Extract the [x, y] coordinate from the center of the cell holding the provided text.  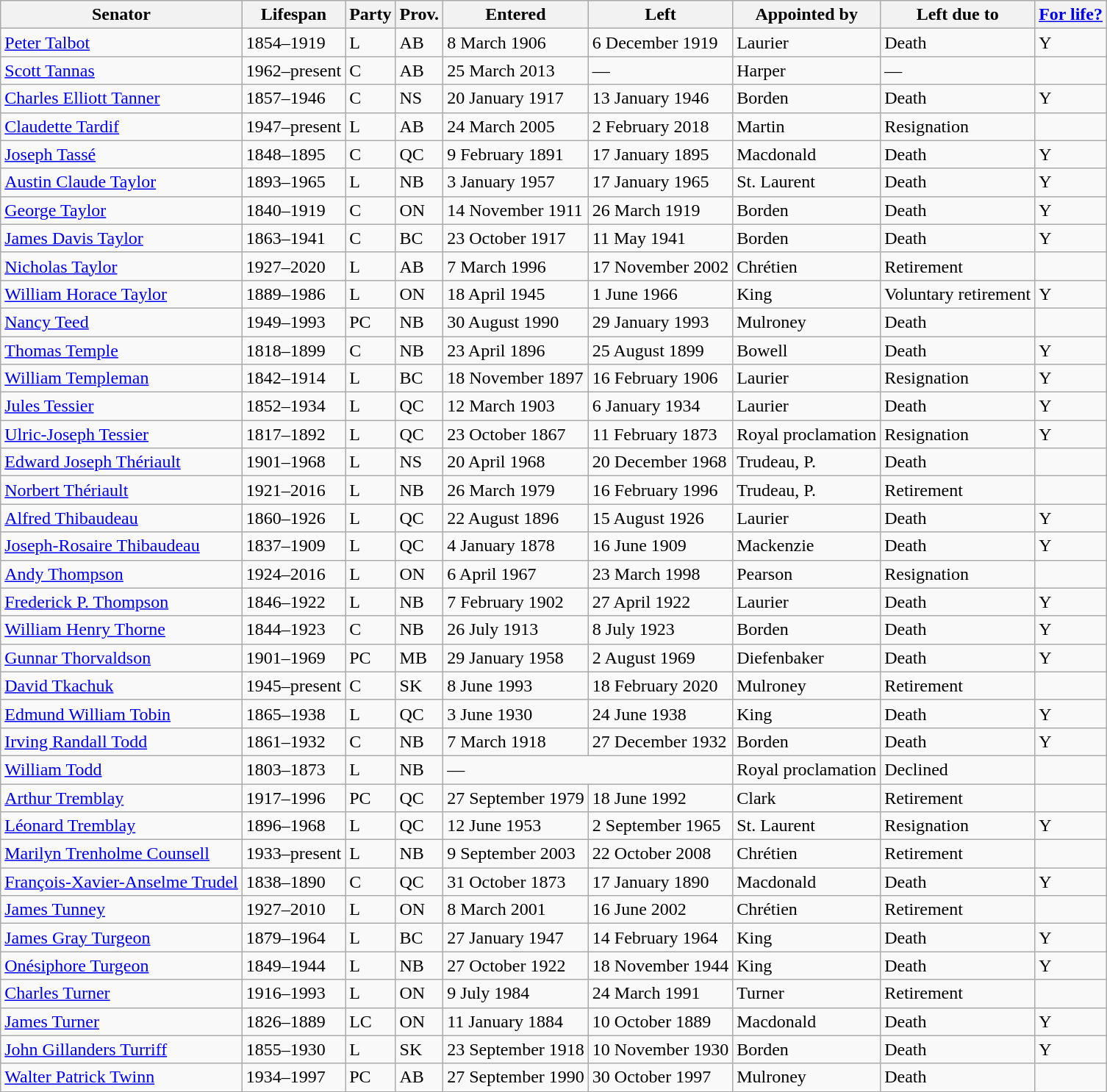
16 February 1996 [660, 490]
Jules Tessier [122, 406]
20 January 1917 [516, 98]
Party [370, 15]
Frederick P. Thompson [122, 602]
Irving Randall Todd [122, 741]
1846–1922 [293, 602]
Peter Talbot [122, 43]
Joseph Tassé [122, 154]
1861–1932 [293, 741]
16 February 1906 [660, 378]
Turner [807, 994]
11 May 1941 [660, 238]
Charles Turner [122, 994]
11 February 1873 [660, 434]
David Tkachuk [122, 686]
29 January 1958 [516, 658]
Arthur Tremblay [122, 797]
26 July 1913 [516, 630]
1852–1934 [293, 406]
1924–2016 [293, 574]
Edward Joseph Thériault [122, 462]
Marilyn Trenholme Counsell [122, 854]
1844–1923 [293, 630]
1893–1965 [293, 182]
17 January 1890 [660, 882]
James Davis Taylor [122, 238]
27 January 1947 [516, 938]
Declined [958, 769]
22 August 1896 [516, 518]
23 October 1917 [516, 238]
1842–1914 [293, 378]
27 September 1990 [516, 1077]
1962–present [293, 71]
1863–1941 [293, 238]
1840–1919 [293, 210]
Andy Thompson [122, 574]
27 September 1979 [516, 797]
17 January 1895 [660, 154]
20 April 1968 [516, 462]
16 June 1909 [660, 546]
Lifespan [293, 15]
Nancy Teed [122, 322]
Charles Elliott Tanner [122, 98]
Left [660, 15]
1818–1899 [293, 351]
10 October 1889 [660, 1021]
1848–1895 [293, 154]
Martin [807, 126]
1916–1993 [293, 994]
12 March 1903 [516, 406]
1855–1930 [293, 1049]
1947–present [293, 126]
18 November 1944 [660, 966]
18 April 1945 [516, 294]
22 October 2008 [660, 854]
6 December 1919 [660, 43]
23 October 1867 [516, 434]
1927–2010 [293, 910]
1803–1873 [293, 769]
6 January 1934 [660, 406]
Joseph-Rosaire Thibaudeau [122, 546]
James Gray Turgeon [122, 938]
1865–1938 [293, 714]
John Gillanders Turriff [122, 1049]
30 October 1997 [660, 1077]
Nicholas Taylor [122, 266]
2 September 1965 [660, 826]
3 June 1930 [516, 714]
7 March 1996 [516, 266]
1917–1996 [293, 797]
18 June 1992 [660, 797]
Edmund William Tobin [122, 714]
27 December 1932 [660, 741]
1817–1892 [293, 434]
3 January 1957 [516, 182]
Diefenbaker [807, 658]
1933–present [293, 854]
7 March 1918 [516, 741]
1879–1964 [293, 938]
23 March 1998 [660, 574]
1860–1926 [293, 518]
7 February 1902 [516, 602]
8 June 1993 [516, 686]
4 January 1878 [516, 546]
27 October 1922 [516, 966]
William Templeman [122, 378]
Appointed by [807, 15]
Thomas Temple [122, 351]
François-Xavier-Anselme Trudel [122, 882]
6 April 1967 [516, 574]
20 December 1968 [660, 462]
1901–1968 [293, 462]
14 November 1911 [516, 210]
Ulric-Joseph Tessier [122, 434]
2 August 1969 [660, 658]
William Horace Taylor [122, 294]
1945–present [293, 686]
12 June 1953 [516, 826]
15 August 1926 [660, 518]
For life? [1071, 15]
1927–2020 [293, 266]
10 November 1930 [660, 1049]
Austin Claude Taylor [122, 182]
29 January 1993 [660, 322]
Prov. [419, 15]
23 April 1896 [516, 351]
1934–1997 [293, 1077]
Pearson [807, 574]
30 August 1990 [516, 322]
Entered [516, 15]
Left due to [958, 15]
24 June 1938 [660, 714]
Norbert Thériault [122, 490]
1826–1889 [293, 1021]
1901–1969 [293, 658]
9 September 2003 [516, 854]
George Taylor [122, 210]
24 March 2005 [516, 126]
1921–2016 [293, 490]
13 January 1946 [660, 98]
William Henry Thorne [122, 630]
LC [370, 1021]
23 September 1918 [516, 1049]
8 July 1923 [660, 630]
25 August 1899 [660, 351]
Claudette Tardif [122, 126]
16 June 2002 [660, 910]
17 November 2002 [660, 266]
1854–1919 [293, 43]
1849–1944 [293, 966]
27 April 1922 [660, 602]
1 June 1966 [660, 294]
Alfred Thibaudeau [122, 518]
18 November 1897 [516, 378]
11 January 1884 [516, 1021]
1889–1986 [293, 294]
Onésiphore Turgeon [122, 966]
Voluntary retirement [958, 294]
31 October 1873 [516, 882]
Clark [807, 797]
17 January 1965 [660, 182]
9 February 1891 [516, 154]
MB [419, 658]
18 February 2020 [660, 686]
1837–1909 [293, 546]
25 March 2013 [516, 71]
8 March 2001 [516, 910]
Senator [122, 15]
Scott Tannas [122, 71]
1949–1993 [293, 322]
2 February 2018 [660, 126]
8 March 1906 [516, 43]
Walter Patrick Twinn [122, 1077]
Mackenzie [807, 546]
James Turner [122, 1021]
24 March 1991 [660, 994]
Gunnar Thorvaldson [122, 658]
1857–1946 [293, 98]
Bowell [807, 351]
Harper [807, 71]
14 February 1964 [660, 938]
1838–1890 [293, 882]
26 March 1979 [516, 490]
Léonard Tremblay [122, 826]
9 July 1984 [516, 994]
1896–1968 [293, 826]
26 March 1919 [660, 210]
James Tunney [122, 910]
William Todd [122, 769]
